For the text-containing cell, return its midpoint in [X, Y] coordinate format. 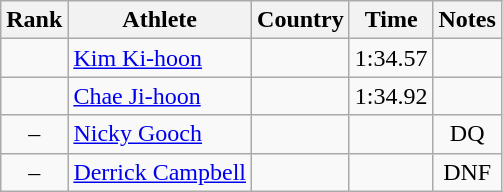
DQ [467, 134]
DNF [467, 172]
Rank [34, 20]
Country [301, 20]
Time [391, 20]
Chae Ji-hoon [160, 96]
Derrick Campbell [160, 172]
Notes [467, 20]
1:34.57 [391, 58]
1:34.92 [391, 96]
Kim Ki-hoon [160, 58]
Nicky Gooch [160, 134]
Athlete [160, 20]
